Detect which cell encompasses the target text, then output its (x, y) center coordinate. 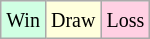
Loss (126, 20)
Win (24, 20)
Draw (72, 20)
